Scan for the cell matching the given text and deliver its [X, Y] coordinate at center. 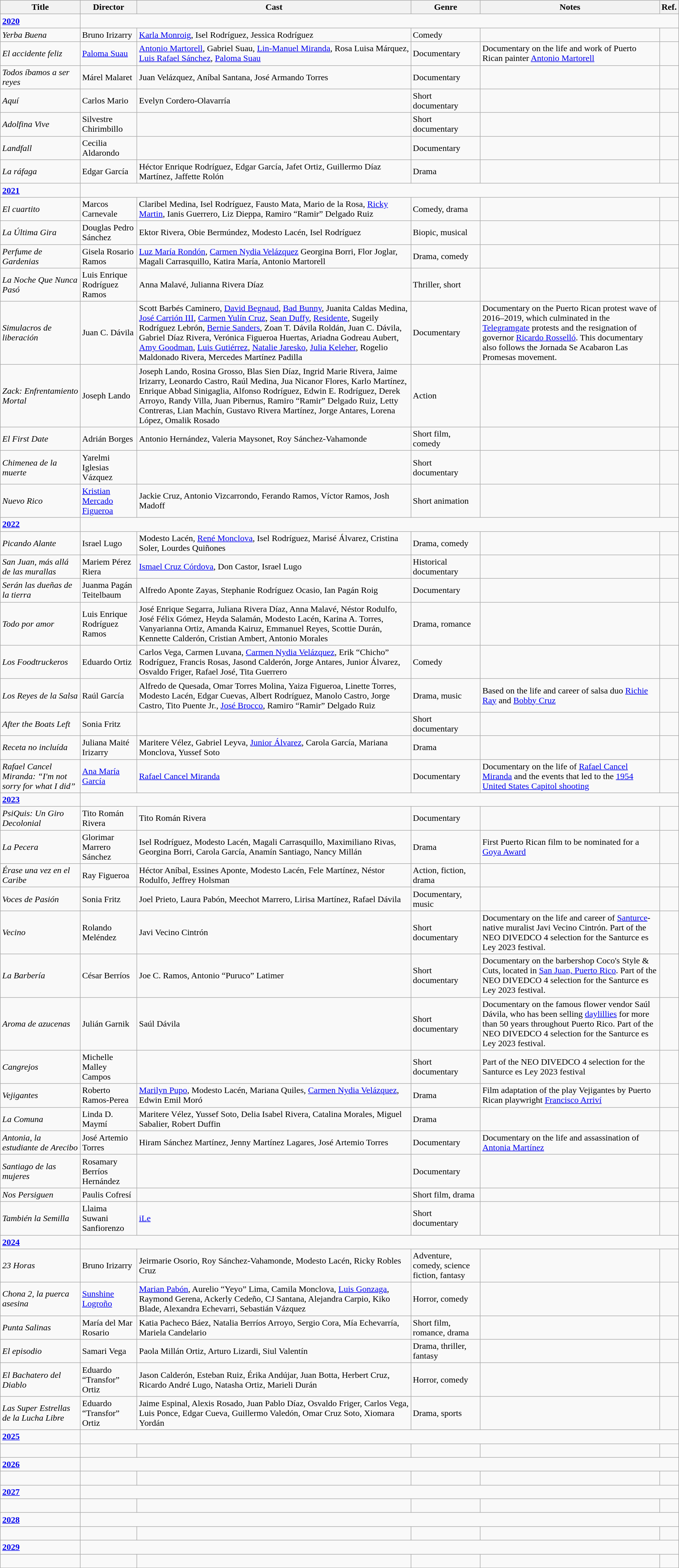
Ektor Rivera, Obie Bermúndez, Modesto Lacén, Isel Rodríguez [274, 232]
Historical documentary [446, 567]
Jason Calderón, Esteban Ruiz, Érika Andújar, Juan Botta, Herbert Cruz, Ricardo André Lugo, Natasha Ortiz, Marieli Durán [274, 1380]
Hiram Sánchez Martínez, Jenny Martínez Lagares, José Artemio Torres [274, 1142]
La Pecera [40, 847]
Adventure, comedy, science fiction, fantasy [446, 1266]
First Puerto Rican film to be nominated for a Goya Award [570, 847]
Rafael Cancel Miranda [274, 776]
Comedy, drama [446, 209]
Claribel Medina, Isel Rodríguez, Fausto Mata, Mario de la Rosa, Ricky Martin, Ianis Guerrero, Liz Dieppa, Ramiro “Ramir” Delgado Ruiz [274, 209]
El cuartito [40, 209]
Antonia, la estudiante de Arecibo [40, 1142]
Yarelmi Iglesias Vázquez [109, 467]
Llaima Suwani Sanfiorenzo [109, 1218]
Jeirmarie Osorio, Roy Sánchez-Vahamonde, Modesto Lacén, Ricky Robles Cruz [274, 1266]
Edgar García [109, 171]
2024 [40, 1242]
Vejigantes [40, 1095]
Short film, drama [446, 1195]
2021 [40, 190]
Michelle Malley Campos [109, 1067]
Katia Pacheco Báez, Natalia Berríos Arroyo, Sergio Cora, Mía Echevarría, Mariela Candelario [274, 1327]
José Artemio Torres [109, 1142]
Action [446, 396]
El Bachatero del Diablo [40, 1380]
Isel Rodríguez, Modesto Lacén, Magali Carrasquillo, Maximiliano Rivas, Georgina Borri, Carola García, Anamín Santiago, Nancy Millán [274, 847]
Paulis Cofresí [109, 1195]
Short film, comedy [446, 439]
Simulacros de liberación [40, 333]
Silvestre Chirimbillo [109, 124]
2023 [40, 800]
Director [109, 7]
Raúl García [109, 695]
Linda D. Maymí [109, 1119]
Ismael Cruz Córdova, Don Castor, Israel Lugo [274, 567]
Evelyn Cordero-Olavarría [274, 101]
Serán las dueñas de la tierra [40, 590]
Joel Prieto, Laura Pabón, Meechot Marrero, Lirisa Martínez, Rafael Dávila [274, 899]
Documentary, music [446, 899]
Kristian Mercado Figueroa [109, 501]
Glorimar Marrero Sánchez [109, 847]
Rolando Meléndez [109, 933]
Juan Velázquez, Aníbal Santana, José Armando Torres [274, 77]
Márel Malaret [109, 77]
Rosamary Berríos Hernández [109, 1171]
Drama, thriller, fantasy [446, 1351]
Nuevo Rico [40, 501]
Los Foodtruckeros [40, 662]
Israel Lugo [109, 543]
Chimenea de la muerte [40, 467]
Zack: Enfrentamiento Mortal [40, 396]
Modesto Lacén, René Monclova, Isel Rodríguez, Marisé Álvarez, Cristina Soler, Lourdes Quiñones [274, 543]
Marcos Carnevale [109, 209]
Javi Vecino Cintrón [274, 933]
Drama, sports [446, 1413]
Documentary on the life and work of Puerto Rican painter Antonio Martorell [570, 54]
Picando Alante [40, 543]
Maritere Vélez, Yussef Soto, Delia Isabel Rivera, Catalina Morales, Miguel Sabalier, Robert Duffin [274, 1119]
La Noche Que Nunca Pasó [40, 285]
Anna Malavé, Julianna Rivera Díaz [274, 285]
Rafael Cancel Miranda: “I'm not sorry for what I did” [40, 776]
Documentary on the life and assassination of Antonia Martínez [570, 1142]
San Juan, más allá de las murallas [40, 567]
Douglas Pedro Sánchez [109, 232]
Adolfina Vive [40, 124]
Drama, music [446, 695]
Ref. [669, 7]
iLe [274, 1218]
2020 [40, 21]
La Barbería [40, 975]
Marilyn Pupo, Modesto Lacén, Mariana Quiles, Carmen Nydia Velázquez, Edwin Emil Moró [274, 1095]
La ráfaga [40, 171]
Saúl Dávila [274, 1024]
Perfume de Gardenias [40, 256]
Gisela Rosario Ramos [109, 256]
Adrián Borges [109, 439]
2027 [40, 1492]
Thriller, short [446, 285]
También la Semilla [40, 1218]
Notes [570, 7]
2026 [40, 1464]
Antonio Hernández, Valeria Maysonet, Roy Sánchez-Vahamonde [274, 439]
Juan C. Dávila [109, 333]
23 Horas [40, 1266]
Part of the NEO DIVEDCO 4 selection for the Santurce es Ley 2023 festival [570, 1067]
César Berríos [109, 975]
Receta no incluída [40, 748]
2029 [40, 1547]
Ana María García [109, 776]
Érase una vez en el Caribe [40, 875]
Joseph Lando [109, 396]
Genre [446, 7]
Cecilia Aldarondo [109, 148]
Title [40, 7]
Based on the life and career of salsa duo Richie Ray and Bobby Cruz [570, 695]
Short film, romance, drama [446, 1327]
Cangrejos [40, 1067]
Film adaptation of the play Vejigantes by Puerto Rican playwright Francisco Arriví [570, 1095]
Luz María Rondón, Carmen Nydia Velázquez Georgina Borri, Flor Joglar, Magali Carrasquillo, Katira María, Antonio Martorell [274, 256]
Documentary on the life of Rafael Cancel Miranda and the events that led to the 1954 United States Capitol shooting [570, 776]
Alfredo Aponte Zayas, Stephanie Rodríguez Ocasio, Ian Pagán Roig [274, 590]
Karla Monroig, Isel Rodríguez, Jessica Rodríguez [274, 35]
Julián Garnik [109, 1024]
Short animation [446, 501]
Ray Figueroa [109, 875]
Paola Millán Ortiz, Arturo Lizardi, Siul Valentín [274, 1351]
Antonio Martorell, Gabriel Suau, Lin-Manuel Miranda, Rosa Luisa Márquez, Luis Rafael Sánchez, Paloma Suau [274, 54]
Todos íbamos a ser reyes [40, 77]
Maritere Vélez, Gabriel Leyva, Junior Álvarez, Carola García, Mariana Monclova, Yussef Soto [274, 748]
Las Super Estrellas de la Lucha Libre [40, 1413]
Chona 2, la puerca asesina [40, 1299]
Juanma Pagán Teitelbaum [109, 590]
Jackie Cruz, Antonio Vizcarrondo, Ferando Ramos, Víctor Ramos, Josh Madoff [274, 501]
Eduardo Ortiz [109, 662]
Aroma de azucenas [40, 1024]
Joe C. Ramos, Antonio “Puruco” Latimer [274, 975]
Nos Persiguen [40, 1195]
2025 [40, 1437]
Héctor Enrique Rodríguez, Edgar García, Jafet Ortiz, Guillermo Díaz Martínez, Jaffette Rolón [274, 171]
Paloma Suau [109, 54]
Santiago de las mujeres [40, 1171]
Biopic, musical [446, 232]
Cast [274, 7]
Drama, romance [446, 623]
Juliana Maité Irizarry [109, 748]
Action, fiction, drama [446, 875]
La Comuna [40, 1119]
Samari Vega [109, 1351]
Sunshine Logroño [109, 1299]
Todo por amor [40, 623]
PsiQuis: Un Giro Decolonial [40, 819]
Punta Salinas [40, 1327]
2028 [40, 1519]
La Última Gira [40, 232]
Yerba Buena [40, 35]
El First Date [40, 439]
Mariem Pérez Riera [109, 567]
El episodio [40, 1351]
El accidente feliz [40, 54]
Voces de Pasión [40, 899]
Carlos Mario [109, 101]
2022 [40, 524]
Los Reyes de la Salsa [40, 695]
Héctor Aníbal, Essines Aponte, Modesto Lacén, Fele Martínez, Néstor Rodulfo, Jeffrey Holsman [274, 875]
After the Boats Left [40, 724]
Vecino [40, 933]
María del Mar Rosario [109, 1327]
Roberto Ramos-Perea [109, 1095]
Landfall [40, 148]
Aquí [40, 101]
